Find where the given text appears and provide that cell's center as [X, Y] coordinate. 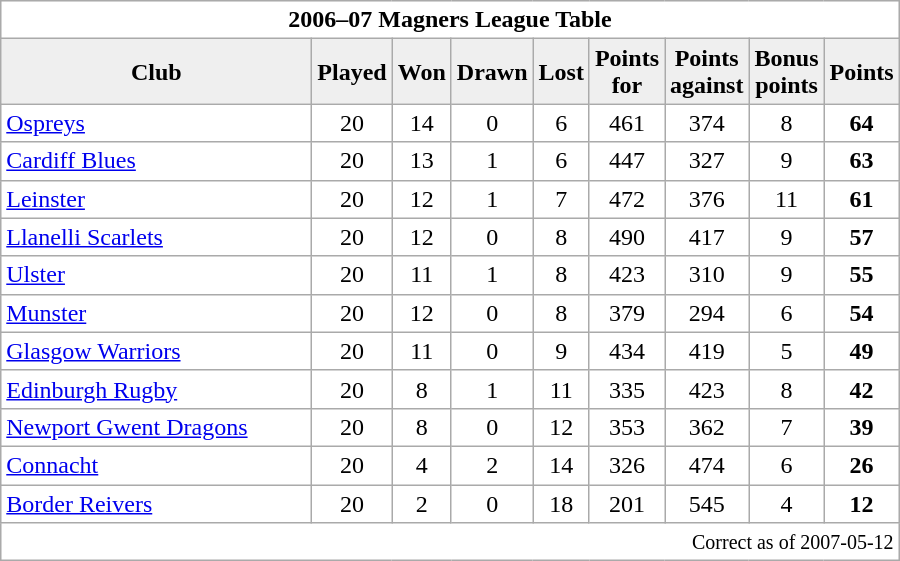
57 [862, 237]
379 [626, 313]
353 [626, 427]
362 [706, 427]
Lost [561, 72]
376 [706, 199]
294 [706, 313]
55 [862, 275]
Glasgow Warriors [156, 351]
18 [561, 503]
49 [862, 351]
545 [706, 503]
Edinburgh Rugby [156, 389]
Points [862, 72]
42 [862, 389]
419 [706, 351]
326 [626, 465]
Newport Gwent Dragons [156, 427]
Munster [156, 313]
Border Reivers [156, 503]
Correct as of 2007-05-12 [450, 542]
63 [862, 161]
61 [862, 199]
Club [156, 72]
Connacht [156, 465]
Won [422, 72]
64 [862, 123]
54 [862, 313]
Leinster [156, 199]
490 [626, 237]
417 [706, 237]
310 [706, 275]
461 [626, 123]
447 [626, 161]
434 [626, 351]
Ospreys [156, 123]
39 [862, 427]
Cardiff Blues [156, 161]
Played [352, 72]
Ulster [156, 275]
Llanelli Scarlets [156, 237]
201 [626, 503]
13 [422, 161]
Points against [706, 72]
474 [706, 465]
2006–07 Magners League Table [450, 20]
327 [706, 161]
Points for [626, 72]
Drawn [492, 72]
Bonus points [786, 72]
26 [862, 465]
5 [786, 351]
335 [626, 389]
472 [626, 199]
374 [706, 123]
